Provide the [X, Y] coordinate of the cell's center where the given text is located.  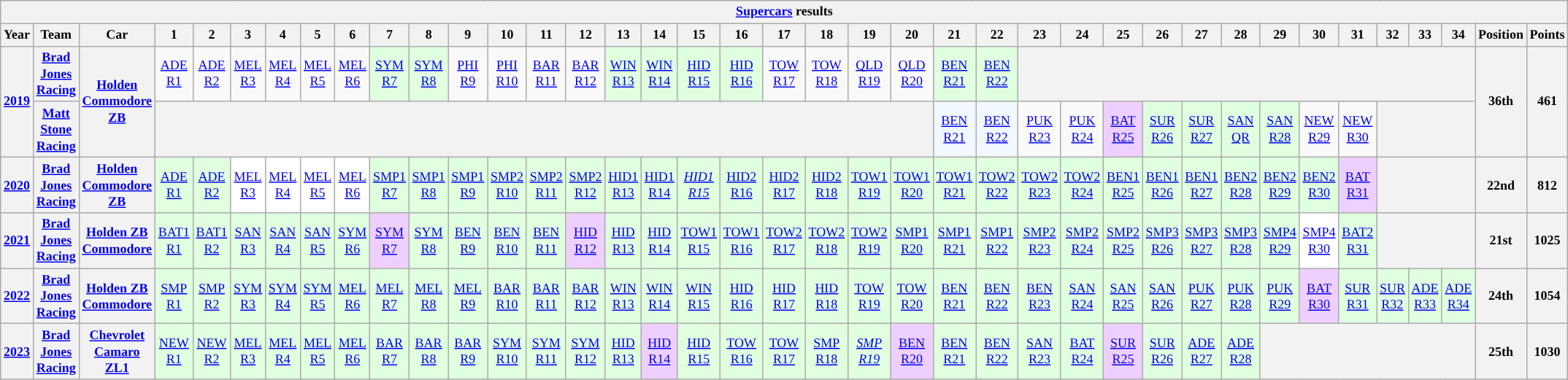
HIDR12 [585, 241]
BEN1R26 [1162, 185]
26 [1162, 35]
Supercars results [784, 12]
SMP1R7 [390, 185]
SURR32 [1393, 296]
BENR10 [507, 241]
SMP2R24 [1082, 241]
Chevrolet Camaro ZL1 [117, 352]
MELR9 [468, 296]
SMP4R29 [1280, 241]
ADER34 [1459, 296]
BARR9 [468, 352]
SMP1R22 [997, 241]
1025 [1548, 241]
17 [784, 35]
1030 [1548, 352]
TOW2R19 [869, 241]
SANR25 [1123, 296]
WINR15 [699, 296]
29 [1280, 35]
34 [1459, 35]
TOWR18 [826, 74]
PHIR9 [468, 74]
5 [318, 35]
2020 [18, 185]
4 [283, 35]
TOW2R17 [784, 241]
BARR10 [507, 296]
3 [248, 35]
BEN2R30 [1319, 185]
9 [468, 35]
SMP1R20 [912, 241]
SMPR18 [826, 352]
SMP2R12 [585, 185]
25th [1501, 352]
MELR8 [428, 296]
SMP1R8 [428, 185]
BEN1R25 [1123, 185]
SANR4 [283, 241]
SANR26 [1162, 296]
23 [1039, 35]
QLDR20 [912, 74]
HID1R13 [623, 185]
SANQR [1241, 129]
Car [117, 35]
PUKR28 [1241, 296]
ADER28 [1241, 352]
SYMR11 [546, 352]
BEN2R28 [1241, 185]
30 [1319, 35]
SMP1R9 [468, 185]
HID1R15 [699, 185]
SYMR6 [353, 241]
SANR23 [1039, 352]
SMP2R11 [546, 185]
SMP3R28 [1241, 241]
25 [1123, 35]
Team [55, 35]
BENR23 [1039, 296]
SMPR2 [212, 296]
SYMR12 [585, 352]
SYMR4 [283, 296]
TOW1R15 [699, 241]
PUKR27 [1202, 296]
22nd [1501, 185]
12 [585, 35]
13 [623, 35]
10 [507, 35]
16 [742, 35]
SYMR10 [507, 352]
TOW1R20 [912, 185]
TOWR19 [869, 296]
BARR7 [390, 352]
QLDR19 [869, 74]
SANR3 [248, 241]
BENR9 [468, 241]
2022 [18, 296]
SURR25 [1123, 352]
Position [1501, 35]
HID2R17 [784, 185]
TOW1R19 [869, 185]
36th [1501, 101]
SMP3R26 [1162, 241]
HID2R16 [742, 185]
SMP2R25 [1123, 241]
SMP2R10 [507, 185]
PUKR29 [1280, 296]
SURR27 [1202, 129]
BEN1R27 [1202, 185]
SMPR1 [174, 296]
SYMR3 [248, 296]
TOW2R22 [997, 185]
BAT1R1 [174, 241]
27 [1202, 35]
TOW2R24 [1082, 185]
2021 [18, 241]
BEN2R29 [1280, 185]
NEWR29 [1319, 129]
TOW1R21 [954, 185]
24 [1082, 35]
BATR30 [1319, 296]
HID1R14 [660, 185]
PUKR24 [1082, 129]
22 [997, 35]
PUKR23 [1039, 129]
14 [660, 35]
BENR11 [546, 241]
2019 [18, 101]
BAT2R31 [1358, 241]
2 [212, 35]
NEWR2 [212, 352]
SMP1R21 [954, 241]
21 [954, 35]
SMPR19 [869, 352]
SMP4R30 [1319, 241]
BATR31 [1358, 185]
32 [1393, 35]
ADER33 [1425, 296]
19 [869, 35]
MELR7 [390, 296]
1 [174, 35]
HIDR17 [784, 296]
BENR20 [912, 352]
SMP3R27 [1202, 241]
Points [1548, 35]
BATR24 [1082, 352]
BARR8 [428, 352]
6 [353, 35]
SANR24 [1082, 296]
PHIR10 [507, 74]
Matt Stone Racing [55, 129]
24th [1501, 296]
ADER27 [1202, 352]
28 [1241, 35]
HID2R18 [826, 185]
1054 [1548, 296]
7 [390, 35]
812 [1548, 185]
21st [1501, 241]
18 [826, 35]
TOW1R16 [742, 241]
TOW2R18 [826, 241]
NEWR1 [174, 352]
NEWR30 [1358, 129]
461 [1548, 101]
11 [546, 35]
15 [699, 35]
TOWR20 [912, 296]
SANR28 [1280, 129]
8 [428, 35]
SURR31 [1358, 296]
BATR25 [1123, 129]
2023 [18, 352]
HIDR18 [826, 296]
BAT1R2 [212, 241]
TOW2R23 [1039, 185]
20 [912, 35]
33 [1425, 35]
TOWR16 [742, 352]
SMP2R23 [1039, 241]
SYMR5 [318, 296]
SANR5 [318, 241]
31 [1358, 35]
Year [18, 35]
